Identify which cell holds the provided text, then report its [x, y] central coordinate. 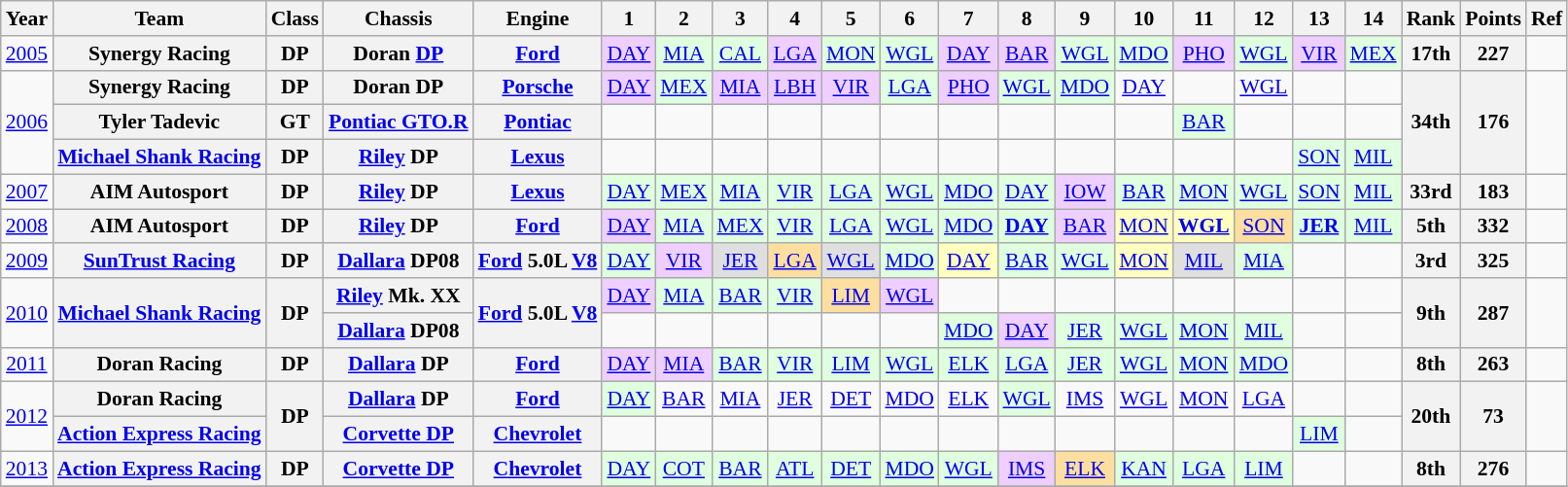
263 [1493, 365]
Pontiac GTO.R [399, 122]
SunTrust Racing [159, 261]
ATL [794, 469]
20th [1431, 416]
276 [1493, 469]
Rank [1431, 18]
Chassis [399, 18]
7 [968, 18]
5th [1431, 226]
227 [1493, 53]
9th [1431, 313]
Pontiac [539, 122]
2005 [27, 53]
GT [296, 122]
9 [1085, 18]
8 [1027, 18]
6 [910, 18]
2011 [27, 365]
2 [683, 18]
Class [296, 18]
17th [1431, 53]
COT [683, 469]
Points [1493, 18]
2007 [27, 191]
287 [1493, 313]
Engine [539, 18]
176 [1493, 122]
3rd [1431, 261]
Year [27, 18]
2012 [27, 416]
11 [1203, 18]
2010 [27, 313]
Ref [1547, 18]
183 [1493, 191]
13 [1318, 18]
IOW [1085, 191]
14 [1374, 18]
2006 [27, 122]
1 [628, 18]
73 [1493, 416]
3 [740, 18]
5 [852, 18]
Riley Mk. XX [399, 296]
34th [1431, 122]
332 [1493, 226]
12 [1264, 18]
2008 [27, 226]
KAN [1143, 469]
325 [1493, 261]
10 [1143, 18]
4 [794, 18]
LBH [794, 87]
33rd [1431, 191]
2009 [27, 261]
Tyler Tadevic [159, 122]
2013 [27, 469]
Team [159, 18]
CAL [740, 53]
Porsche [539, 87]
